Capture the cell that displays the provided text and extract its (x, y) central coordinate. 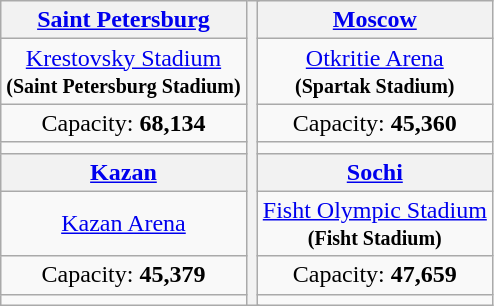
Krestovsky Stadium(Saint Petersburg Stadium) (124, 72)
Kazan (124, 172)
Capacity: 45,360 (374, 123)
Capacity: 47,659 (374, 275)
Saint Petersburg (124, 20)
Moscow (374, 20)
Capacity: 45,379 (124, 275)
Sochi (374, 172)
Kazan Arena (124, 224)
Capacity: 68,134 (124, 123)
Fisht Olympic Stadium(Fisht Stadium) (374, 224)
Otkritie Arena(Spartak Stadium) (374, 72)
